Detect which cell encompasses the target text, then output its [x, y] center coordinate. 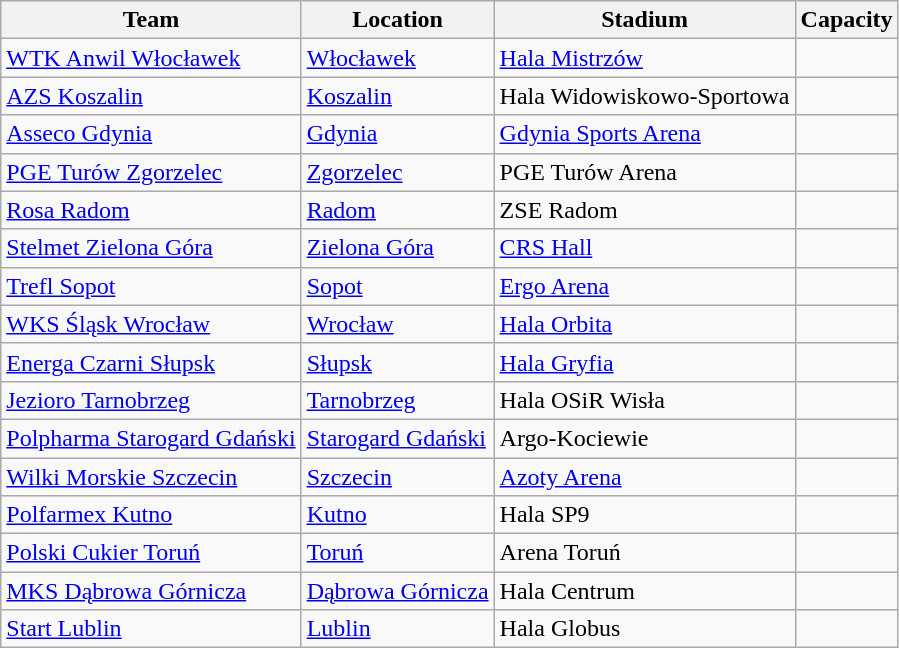
Wilki Morskie Szczecin [151, 477]
Argo-Kociewie [644, 438]
Tarnobrzeg [398, 400]
Capacity [846, 20]
Team [151, 20]
Kutno [398, 515]
Dąbrowa Górnicza [398, 591]
Hala Gryfia [644, 362]
Azoty Arena [644, 477]
Polpharma Starogard Gdański [151, 438]
Stadium [644, 20]
PGE Turów Arena [644, 172]
Hala SP9 [644, 515]
Polfarmex Kutno [151, 515]
Radom [398, 210]
Toruń [398, 553]
Włocławek [398, 58]
Zielona Góra [398, 248]
Hala Globus [644, 629]
Hala Orbita [644, 324]
Starogard Gdański [398, 438]
PGE Turów Zgorzelec [151, 172]
Szczecin [398, 477]
Hala Widowiskowo-Sportowa [644, 96]
Rosa Radom [151, 210]
Polski Cukier Toruń [151, 553]
Stelmet Zielona Góra [151, 248]
Hala Centrum [644, 591]
Sopot [398, 286]
Ergo Arena [644, 286]
Arena Toruń [644, 553]
WKS Śląsk Wrocław [151, 324]
WTK Anwil Włocławek [151, 58]
Lublin [398, 629]
Hala Mistrzów [644, 58]
MKS Dąbrowa Górnicza [151, 591]
Koszalin [398, 96]
Trefl Sopot [151, 286]
AZS Koszalin [151, 96]
Wrocław [398, 324]
Gdynia Sports Arena [644, 134]
Słupsk [398, 362]
ZSE Radom [644, 210]
Start Lublin [151, 629]
Hala OSiR Wisła [644, 400]
Zgorzelec [398, 172]
CRS Hall [644, 248]
Gdynia [398, 134]
Location [398, 20]
Asseco Gdynia [151, 134]
Energa Czarni Słupsk [151, 362]
Jezioro Tarnobrzeg [151, 400]
